Return the [X, Y] coordinate for the center point of the cell that contains the specified text.  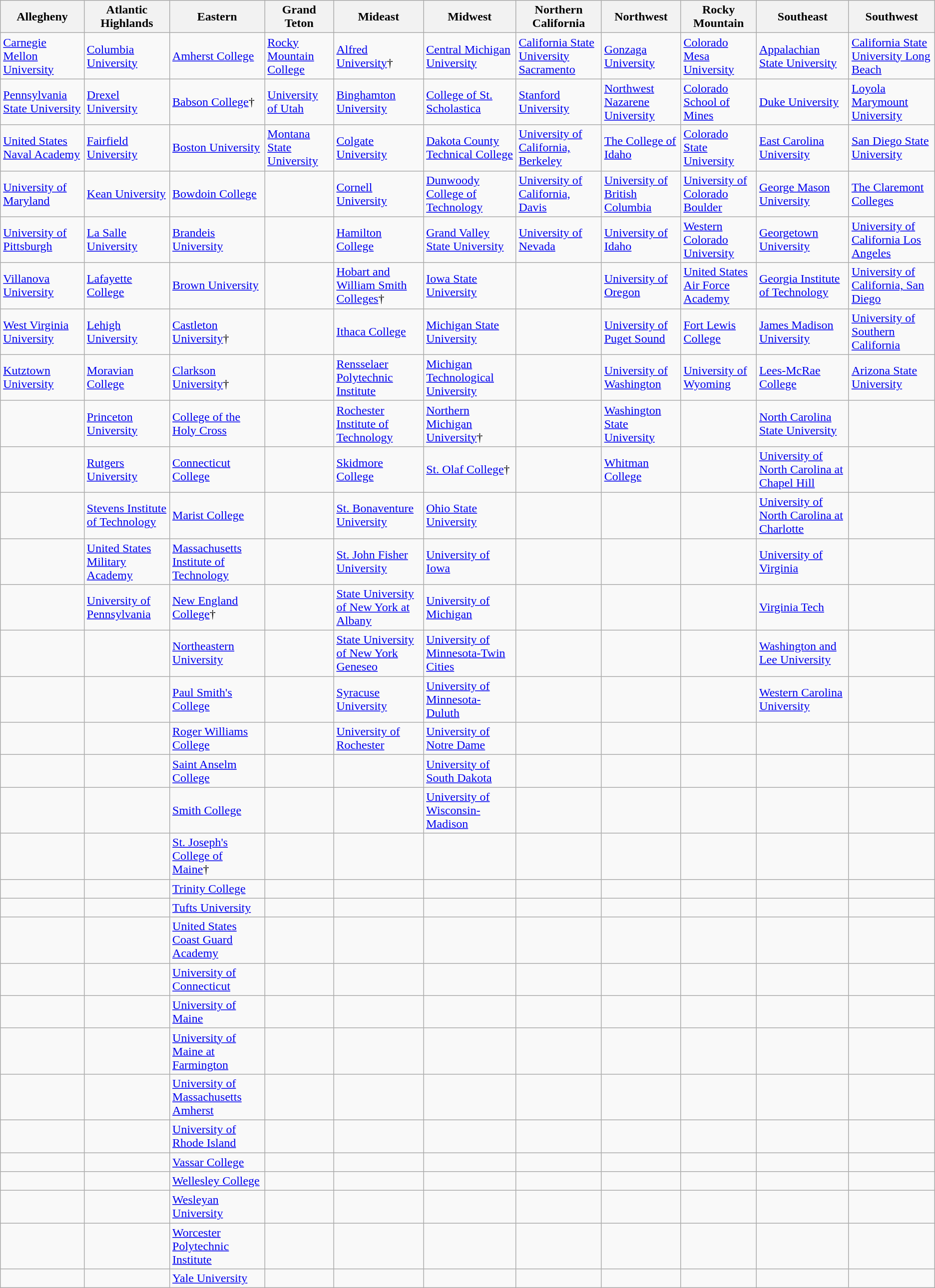
College of St. Scholastica [469, 102]
Grand Teton [299, 17]
California State University Long Beach [892, 56]
University of Michigan [469, 608]
Rocky Mountain [719, 17]
Smith College [217, 810]
Brown University [217, 286]
United States Air Force Academy [719, 286]
University of California, Davis [558, 194]
University of British Columbia [641, 194]
Stevens Institute of Technology [127, 515]
University of Nevada [558, 240]
Eastern [217, 17]
University of Maine [217, 1011]
Rocky Mountain College [299, 56]
Georgia Institute of Technology [802, 286]
University of Iowa [469, 561]
Michigan Technological University [469, 377]
Kean University [127, 194]
Lees-McRae College [802, 377]
University of Puget Sound [641, 331]
Moravian College [127, 377]
Saint Anselm College [217, 771]
Rochester Institute of Technology [379, 423]
Dunwoody College of Technology [469, 194]
University of Notre Dame [469, 739]
Columbia University [127, 56]
Arizona State University [892, 377]
Roger Williams College [217, 739]
The College of Idaho [641, 148]
Alfred University† [379, 56]
Trinity College [217, 889]
University of Maryland [42, 194]
Cornell University [379, 194]
Rensselaer Polytechnic Institute [379, 377]
University of South Dakota [469, 771]
Appalachian State University [802, 56]
Bowdoin College [217, 194]
Georgetown University [802, 240]
University of Oregon [641, 286]
University of Utah [299, 102]
Colorado School of Mines [719, 102]
Montana State University [299, 148]
United States Naval Academy [42, 148]
Midwest [469, 17]
St. Bonaventure University [379, 515]
Binghamton University [379, 102]
Western Carolina University [802, 699]
Wesleyan University [217, 1207]
United States Military Academy [127, 561]
Grand Valley State University [469, 240]
Yale University [217, 1279]
Mideast [379, 17]
Marist College [217, 515]
St. John Fisher University [379, 561]
Northern California [558, 17]
North Carolina State University [802, 423]
Rutgers University [127, 469]
University of Rhode Island [217, 1136]
Northern Michigan University† [469, 423]
University of North Carolina at Charlotte [802, 515]
Tufts University [217, 908]
Ohio State University [469, 515]
Gonzaga University [641, 56]
University of North Carolina at Chapel Hill [802, 469]
Colorado Mesa University [719, 56]
Boston University [217, 148]
United States Coast Guard Academy [217, 940]
Ithaca College [379, 331]
University of California Los Angeles [892, 240]
Western Colorado University [719, 240]
Vassar College [217, 1162]
University of Maine at Farmington [217, 1051]
Brandeis University [217, 240]
Amherst College [217, 56]
University of Wisconsin-Madison [469, 810]
Southwest [892, 17]
East Carolina University [802, 148]
Whitman College [641, 469]
New England College† [217, 608]
Atlantic Highlands [127, 17]
Fort Lewis College [719, 331]
Babson College† [217, 102]
Washington State University [641, 423]
Massachusetts Institute of Technology [217, 561]
Michigan State University [469, 331]
California State University Sacramento [558, 56]
University of Rochester [379, 739]
University of Wyoming [719, 377]
Kutztown University [42, 377]
Lafayette College [127, 286]
Washington and Lee University [802, 653]
Wellesley College [217, 1181]
Skidmore College [379, 469]
Allegheny [42, 17]
Lehigh University [127, 331]
Stanford University [558, 102]
Iowa State University [469, 286]
Syracuse University [379, 699]
University of Southern California [892, 331]
Southeast [802, 17]
University of Massachusetts Amherst [217, 1097]
Colorado State University [719, 148]
University of California, San Diego [892, 286]
La Salle University [127, 240]
University of Pittsburgh [42, 240]
Castleton University† [217, 331]
College of the Holy Cross [217, 423]
State University of New York at Albany [379, 608]
University of Connecticut [217, 979]
West Virginia University [42, 331]
Worcester Polytechnic Institute [217, 1246]
Northwest [641, 17]
Connecticut College [217, 469]
Carnegie Mellon University [42, 56]
University of Idaho [641, 240]
Clarkson University† [217, 377]
Paul Smith's College [217, 699]
University of Colorado Boulder [719, 194]
St. Olaf College† [469, 469]
Northwest Nazarene University [641, 102]
Duke University [802, 102]
Virginia Tech [802, 608]
Drexel University [127, 102]
Dakota County Technical College [469, 148]
University of Minnesota-Twin Cities [469, 653]
University of Washington [641, 377]
Northeastern University [217, 653]
Princeton University [127, 423]
St. Joseph's College of Maine† [217, 856]
Hobart and William Smith Colleges† [379, 286]
Pennsylvania State University [42, 102]
Hamilton College [379, 240]
Fairfield University [127, 148]
University of Virginia [802, 561]
San Diego State University [892, 148]
University of Pennsylvania [127, 608]
George Mason University [802, 194]
University of Minnesota-Duluth [469, 699]
State University of New York Geneseo [379, 653]
Central Michigan University [469, 56]
Villanova University [42, 286]
Loyola Marymount University [892, 102]
Colgate University [379, 148]
James Madison University [802, 331]
University of California, Berkeley [558, 148]
The Claremont Colleges [892, 194]
